Return (X, Y) of the center of cell containing provided text 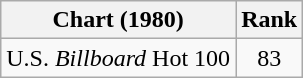
Rank (270, 20)
Chart (1980) (118, 20)
83 (270, 58)
U.S. Billboard Hot 100 (118, 58)
